Locate the cell with the specified text and output its (x, y) center coordinate. 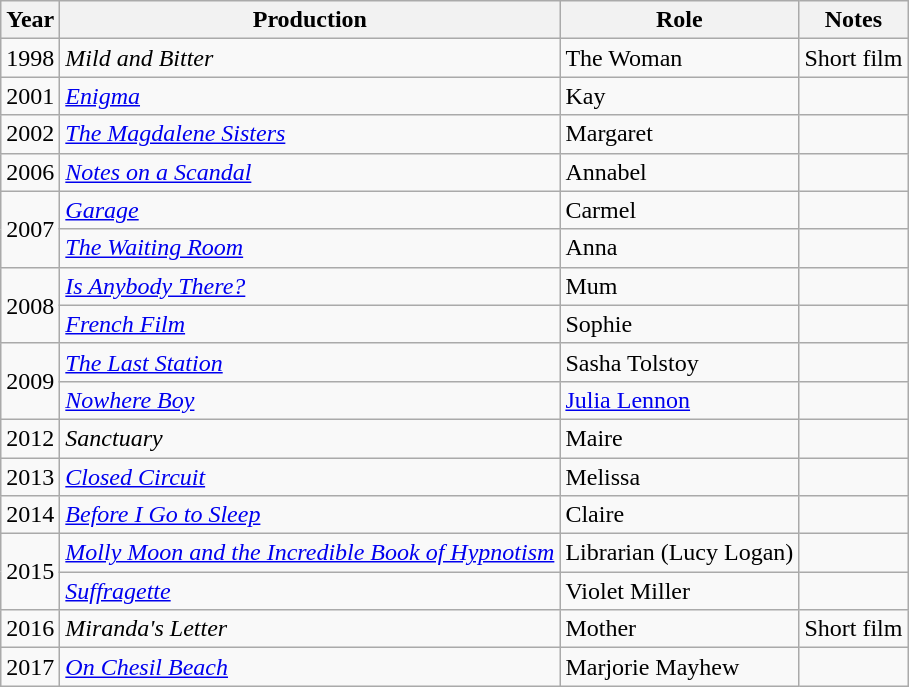
Violet Miller (680, 591)
Nowhere Boy (310, 400)
Garage (310, 210)
Melissa (680, 477)
2009 (30, 381)
Closed Circuit (310, 477)
French Film (310, 324)
Production (310, 20)
Miranda's Letter (310, 629)
1998 (30, 58)
2015 (30, 572)
Mild and Bitter (310, 58)
Enigma (310, 96)
Role (680, 20)
The Waiting Room (310, 248)
Anna (680, 248)
Notes on a Scandal (310, 172)
The Magdalene Sisters (310, 134)
Sanctuary (310, 438)
Sasha Tolstoy (680, 362)
2016 (30, 629)
Maire (680, 438)
Carmel (680, 210)
Suffragette (310, 591)
2013 (30, 477)
2012 (30, 438)
Year (30, 20)
The Last Station (310, 362)
Is Anybody There? (310, 286)
On Chesil Beach (310, 667)
2007 (30, 229)
Molly Moon and the Incredible Book of Hypnotism (310, 553)
2002 (30, 134)
Mum (680, 286)
Before I Go to Sleep (310, 515)
Sophie (680, 324)
2001 (30, 96)
2014 (30, 515)
Notes (854, 20)
2008 (30, 305)
Kay (680, 96)
Mother (680, 629)
Annabel (680, 172)
Claire (680, 515)
The Woman (680, 58)
Librarian (Lucy Logan) (680, 553)
Marjorie Mayhew (680, 667)
Margaret (680, 134)
2017 (30, 667)
2006 (30, 172)
Julia Lennon (680, 400)
